Return (X, Y) of the center of cell containing provided text 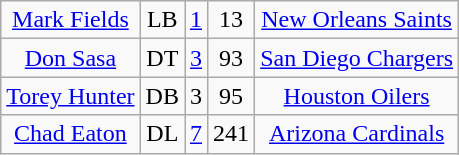
1 (196, 20)
Mark Fields (70, 20)
241 (232, 134)
Houston Oilers (357, 96)
7 (196, 134)
Torey Hunter (70, 96)
95 (232, 96)
Chad Eaton (70, 134)
DT (162, 58)
13 (232, 20)
LB (162, 20)
Don Sasa (70, 58)
DB (162, 96)
San Diego Chargers (357, 58)
Arizona Cardinals (357, 134)
93 (232, 58)
DL (162, 134)
New Orleans Saints (357, 20)
